Determine the (x, y) coordinate at the center of the cell enclosing the given text.  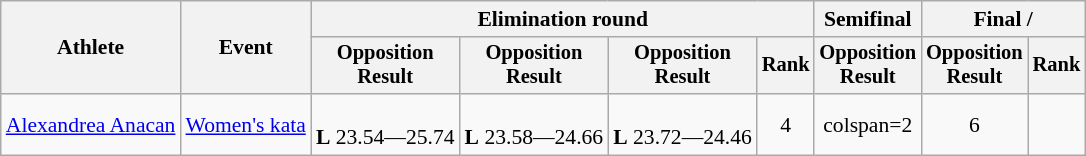
Athlete (91, 48)
Final / (1003, 19)
L 23.54—25.74 (386, 124)
colspan=2 (868, 124)
Elimination round (563, 19)
6 (974, 124)
L 23.72—24.46 (682, 124)
Semifinal (868, 19)
Event (245, 48)
Alexandrea Anacan (91, 124)
4 (786, 124)
Women's kata (245, 124)
L 23.58—24.66 (534, 124)
